Determine the (x, y) coordinate at the center of the cell enclosing the given text.  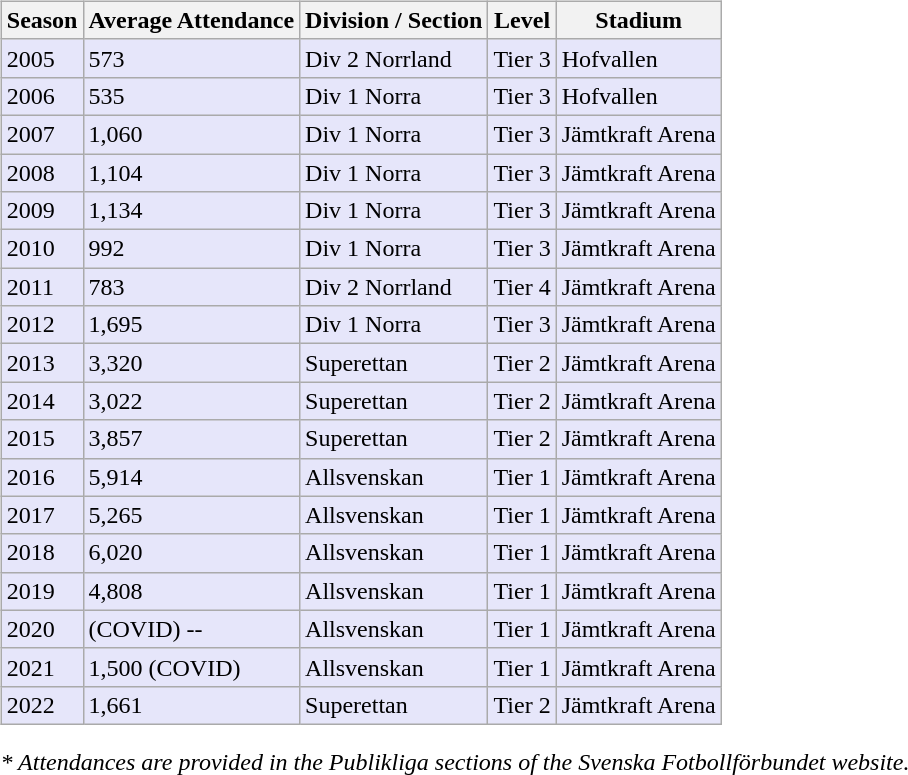
Tier 4 (522, 287)
2017 (42, 515)
783 (192, 287)
Stadium (638, 20)
6,020 (192, 553)
3,857 (192, 439)
2022 (42, 705)
2007 (42, 134)
2010 (42, 249)
2006 (42, 96)
Division / Section (394, 20)
992 (192, 249)
2015 (42, 439)
1,661 (192, 705)
2016 (42, 477)
3,022 (192, 401)
2011 (42, 287)
2012 (42, 325)
1,060 (192, 134)
2009 (42, 211)
Average Attendance (192, 20)
2014 (42, 401)
(COVID) -- (192, 629)
5,265 (192, 515)
5,914 (192, 477)
2018 (42, 553)
1,104 (192, 173)
3,320 (192, 363)
573 (192, 58)
1,500 (COVID) (192, 667)
1,134 (192, 211)
2008 (42, 173)
Season (42, 20)
2021 (42, 667)
2005 (42, 58)
1,695 (192, 325)
2019 (42, 591)
4,808 (192, 591)
2013 (42, 363)
Level (522, 20)
2020 (42, 629)
535 (192, 96)
